Find where the given text appears and provide that cell's center as [X, Y] coordinate. 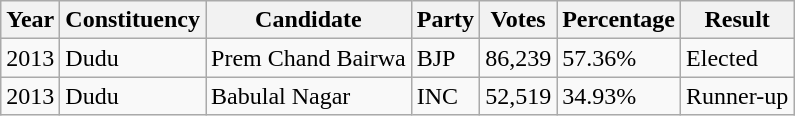
Babulal Nagar [309, 96]
Party [445, 20]
Constituency [133, 20]
Runner-up [738, 96]
57.36% [619, 58]
52,519 [518, 96]
BJP [445, 58]
Candidate [309, 20]
Prem Chand Bairwa [309, 58]
Result [738, 20]
Votes [518, 20]
34.93% [619, 96]
Elected [738, 58]
Percentage [619, 20]
INC [445, 96]
Year [30, 20]
86,239 [518, 58]
